Detect which cell encompasses the target text, then output its [x, y] center coordinate. 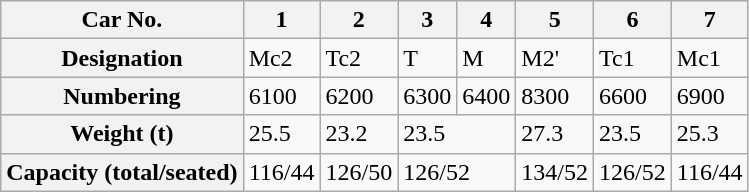
M [486, 58]
T [428, 58]
Mc2 [282, 58]
Designation [122, 58]
23.2 [359, 134]
6300 [428, 96]
Car No. [122, 20]
Mc1 [710, 58]
25.3 [710, 134]
2 [359, 20]
6100 [282, 96]
8300 [555, 96]
Tc1 [633, 58]
Weight (t) [122, 134]
134/52 [555, 172]
27.3 [555, 134]
M2' [555, 58]
Tc2 [359, 58]
1 [282, 20]
3 [428, 20]
25.5 [282, 134]
6200 [359, 96]
Capacity (total/seated) [122, 172]
7 [710, 20]
Numbering [122, 96]
4 [486, 20]
6 [633, 20]
6900 [710, 96]
6400 [486, 96]
6600 [633, 96]
126/50 [359, 172]
5 [555, 20]
